Identify which cell holds the provided text, then report its (x, y) central coordinate. 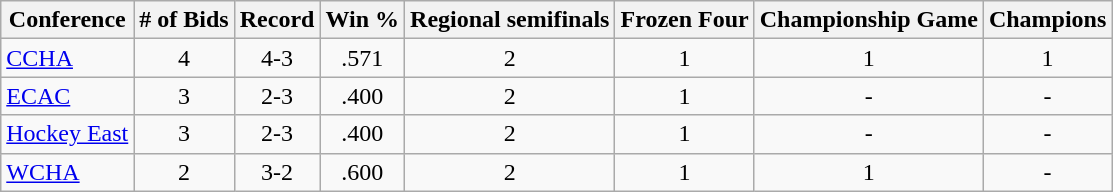
CCHA (68, 58)
Conference (68, 20)
Regional semifinals (510, 20)
Champions (1047, 20)
ECAC (68, 96)
.600 (362, 172)
Record (277, 20)
Hockey East (68, 134)
3-2 (277, 172)
4-3 (277, 58)
Championship Game (868, 20)
4 (184, 58)
WCHA (68, 172)
.571 (362, 58)
Win % (362, 20)
# of Bids (184, 20)
Frozen Four (684, 20)
